Detect which cell encompasses the target text, then output its (x, y) center coordinate. 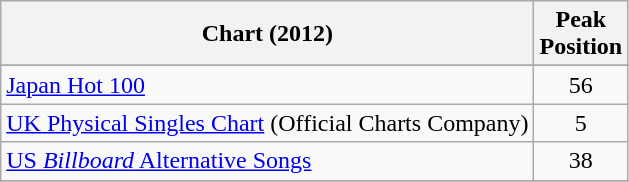
56 (581, 85)
Chart (2012) (268, 34)
Japan Hot 100 (268, 85)
PeakPosition (581, 34)
5 (581, 123)
UK Physical Singles Chart (Official Charts Company) (268, 123)
38 (581, 161)
US Billboard Alternative Songs (268, 161)
